Pinpoint the cell where the given text exists, returning its [X, Y] midpoint coordinate. 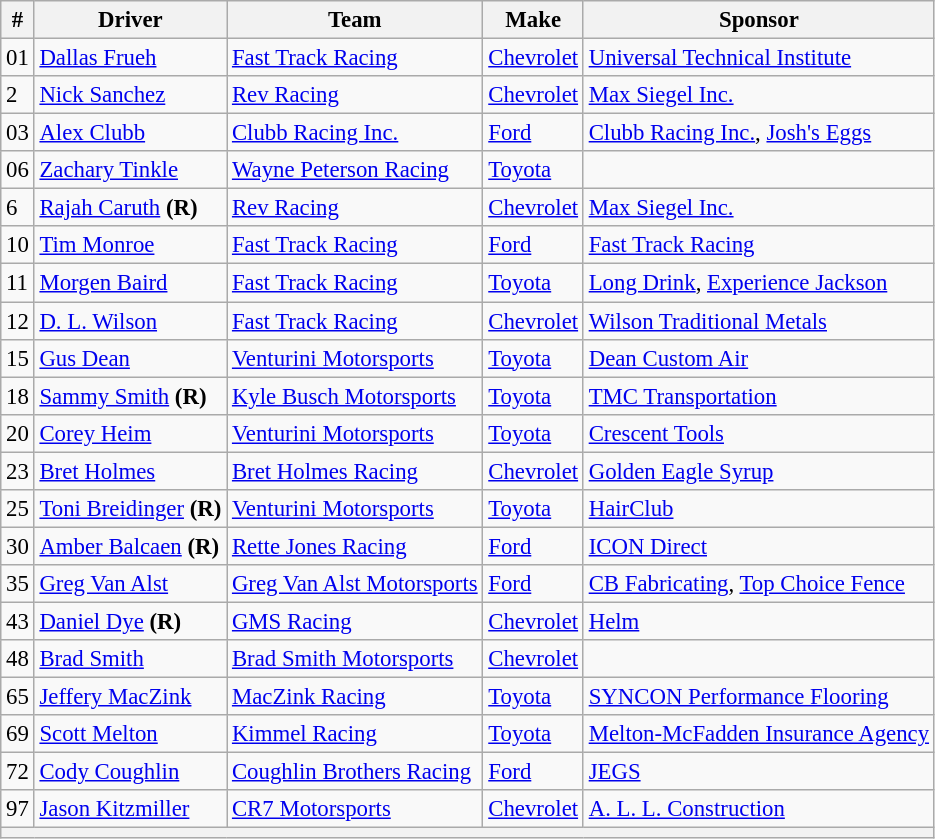
23 [18, 471]
Brad Smith [130, 659]
Make [533, 20]
30 [18, 546]
Nick Sanchez [130, 95]
Toni Breidinger (R) [130, 509]
03 [18, 133]
Wilson Traditional Metals [758, 321]
6 [18, 208]
35 [18, 584]
Amber Balcaen (R) [130, 546]
Alex Clubb [130, 133]
MacZink Racing [355, 697]
69 [18, 734]
01 [18, 58]
SYNCON Performance Flooring [758, 697]
CR7 Motorsports [355, 809]
Kimmel Racing [355, 734]
11 [18, 283]
65 [18, 697]
Long Drink, Experience Jackson [758, 283]
Helm [758, 621]
Dean Custom Air [758, 358]
Rette Jones Racing [355, 546]
10 [18, 245]
12 [18, 321]
Gus Dean [130, 358]
Melton-McFadden Insurance Agency [758, 734]
18 [18, 396]
Daniel Dye (R) [130, 621]
Zachary Tinkle [130, 170]
# [18, 20]
Sponsor [758, 20]
JEGS [758, 772]
Scott Melton [130, 734]
Wayne Peterson Racing [355, 170]
Brad Smith Motorsports [355, 659]
2 [18, 95]
Jason Kitzmiller [130, 809]
Universal Technical Institute [758, 58]
Crescent Tools [758, 433]
HairClub [758, 509]
97 [18, 809]
15 [18, 358]
Jeffery MacZink [130, 697]
Bret Holmes [130, 471]
Corey Heim [130, 433]
Greg Van Alst [130, 584]
CB Fabricating, Top Choice Fence [758, 584]
Driver [130, 20]
Team [355, 20]
Clubb Racing Inc. [355, 133]
48 [18, 659]
Clubb Racing Inc., Josh's Eggs [758, 133]
06 [18, 170]
Sammy Smith (R) [130, 396]
72 [18, 772]
Coughlin Brothers Racing [355, 772]
25 [18, 509]
Golden Eagle Syrup [758, 471]
43 [18, 621]
Bret Holmes Racing [355, 471]
TMC Transportation [758, 396]
Cody Coughlin [130, 772]
A. L. L. Construction [758, 809]
20 [18, 433]
Greg Van Alst Motorsports [355, 584]
Morgen Baird [130, 283]
D. L. Wilson [130, 321]
GMS Racing [355, 621]
ICON Direct [758, 546]
Kyle Busch Motorsports [355, 396]
Rajah Caruth (R) [130, 208]
Tim Monroe [130, 245]
Dallas Frueh [130, 58]
